Provide the (X, Y) coordinate of the cell's center where the given text is located.  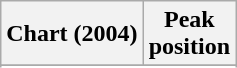
Chart (2004) (72, 34)
Peakposition (189, 34)
